Return the (x, y) coordinate for the center point of the cell that contains the specified text.  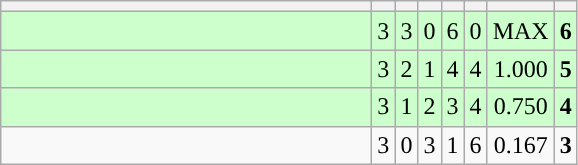
MAX (520, 31)
0.750 (520, 107)
1.000 (520, 69)
0.167 (520, 145)
5 (566, 69)
